Determine the (x, y) coordinate at the center of the cell enclosing the given text.  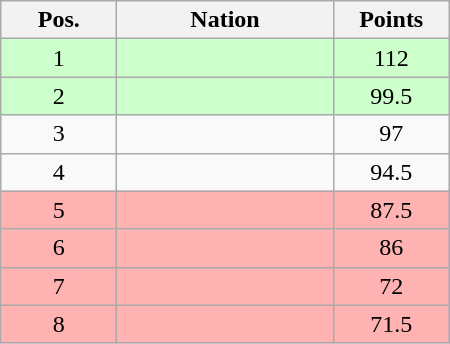
5 (59, 210)
7 (59, 286)
6 (59, 248)
71.5 (391, 324)
99.5 (391, 96)
Points (391, 20)
87.5 (391, 210)
94.5 (391, 172)
8 (59, 324)
72 (391, 286)
2 (59, 96)
3 (59, 134)
112 (391, 58)
86 (391, 248)
Nation (225, 20)
4 (59, 172)
Pos. (59, 20)
97 (391, 134)
1 (59, 58)
